Find where the given text appears and provide that cell's center as (X, Y) coordinate. 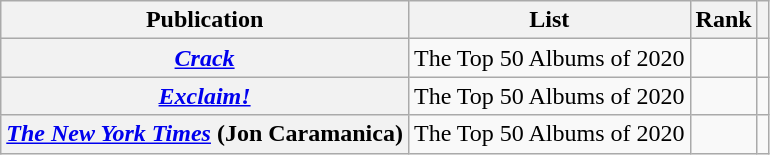
The New York Times (Jon Caramanica) (205, 134)
Exclaim! (205, 96)
Publication (205, 20)
List (549, 20)
Crack (205, 58)
Rank (724, 20)
